Extract the [X, Y] coordinate from the center of the cell holding the provided text.  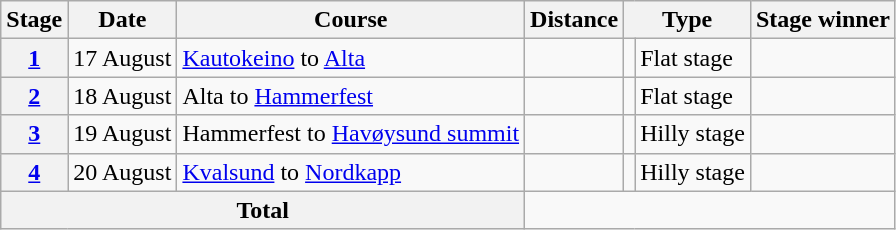
Date [122, 20]
Stage [34, 20]
Hammerfest to Havøysund summit [351, 134]
18 August [122, 96]
17 August [122, 58]
Kvalsund to Nordkapp [351, 172]
4 [34, 172]
Stage winner [822, 20]
Kautokeino to Alta [351, 58]
19 August [122, 134]
Course [351, 20]
Alta to Hammerfest [351, 96]
Distance [574, 20]
Total [263, 210]
Type [688, 20]
20 August [122, 172]
1 [34, 58]
3 [34, 134]
2 [34, 96]
